Locate the cell with the specified text and output its (x, y) center coordinate. 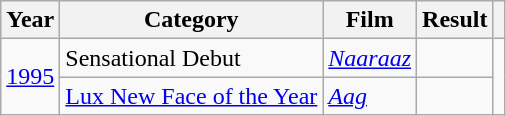
Sensational Debut (192, 58)
Result (455, 20)
1995 (30, 77)
Film (370, 20)
Lux New Face of the Year (192, 96)
Category (192, 20)
Year (30, 20)
Aag (370, 96)
Naaraaz (370, 58)
